Determine the [x, y] coordinate at the center of the cell enclosing the given text.  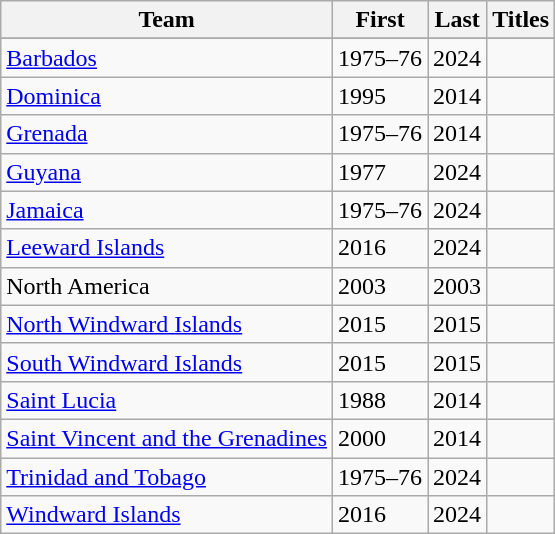
Grenada [167, 134]
Team [167, 20]
Saint Vincent and the Grenadines [167, 438]
Titles [521, 20]
Dominica [167, 96]
North America [167, 286]
1977 [380, 172]
Last [458, 20]
North Windward Islands [167, 324]
1995 [380, 96]
Windward Islands [167, 515]
1988 [380, 400]
First [380, 20]
South Windward Islands [167, 362]
Guyana [167, 172]
Barbados [167, 58]
Saint Lucia [167, 400]
Leeward Islands [167, 248]
Jamaica [167, 210]
Trinidad and Tobago [167, 477]
2000 [380, 438]
